From the cell containing the given text, extract its center point as [X, Y] coordinate. 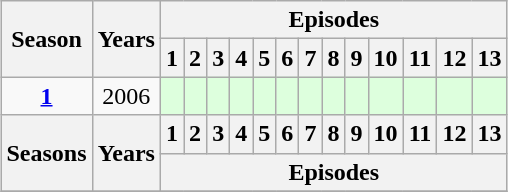
Seasons [46, 153]
Season [46, 39]
2006 [126, 96]
